Output the (X, Y) coordinate of the center of the cell containing the given text.  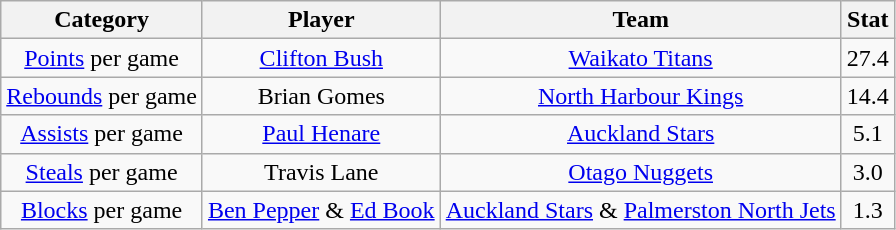
Category (102, 20)
Points per game (102, 58)
27.4 (868, 58)
14.4 (868, 96)
3.0 (868, 172)
Player (321, 20)
Clifton Bush (321, 58)
Auckland Stars & Palmerston North Jets (640, 210)
Rebounds per game (102, 96)
Assists per game (102, 134)
Paul Henare (321, 134)
Steals per game (102, 172)
Team (640, 20)
Travis Lane (321, 172)
Blocks per game (102, 210)
North Harbour Kings (640, 96)
Otago Nuggets (640, 172)
5.1 (868, 134)
Auckland Stars (640, 134)
1.3 (868, 210)
Stat (868, 20)
Ben Pepper & Ed Book (321, 210)
Brian Gomes (321, 96)
Waikato Titans (640, 58)
